From the cell containing the given text, extract its center point as [X, Y] coordinate. 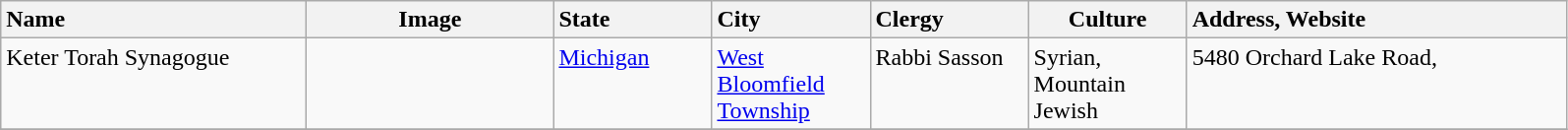
Name [153, 20]
5480 Orchard Lake Road, [1376, 84]
Image [431, 20]
Michigan [633, 84]
Syrian, Mountain Jewish [1107, 84]
Culture [1107, 20]
Address, Website [1376, 20]
State [633, 20]
Rabbi Sasson [950, 84]
City [790, 20]
West Bloomfield Township [790, 84]
Clergy [950, 20]
Keter Torah Synagogue [153, 84]
